Determine the (X, Y) coordinate at the center of the cell enclosing the given text.  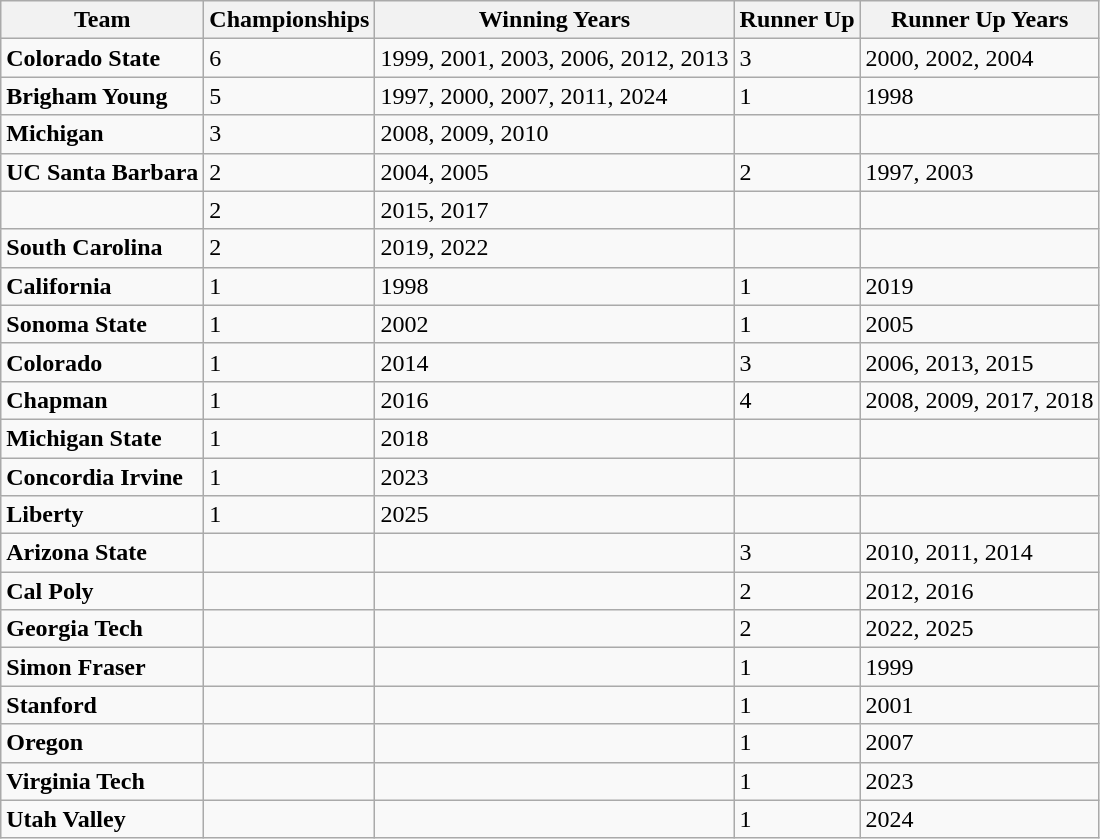
Utah Valley (102, 819)
Cal Poly (102, 591)
2001 (980, 705)
2010, 2011, 2014 (980, 553)
Brigham Young (102, 96)
2008, 2009, 2017, 2018 (980, 400)
2022, 2025 (980, 629)
1997, 2000, 2007, 2011, 2024 (554, 96)
California (102, 286)
Colorado (102, 362)
Arizona State (102, 553)
5 (290, 96)
Winning Years (554, 20)
2004, 2005 (554, 172)
Michigan (102, 134)
Georgia Tech (102, 629)
Runner Up Years (980, 20)
2019 (980, 286)
UC Santa Barbara (102, 172)
Liberty (102, 515)
2005 (980, 324)
2014 (554, 362)
2018 (554, 438)
2006, 2013, 2015 (980, 362)
Runner Up (797, 20)
Colorado State (102, 58)
2007 (980, 743)
Team (102, 20)
Sonoma State (102, 324)
2019, 2022 (554, 248)
Oregon (102, 743)
Championships (290, 20)
6 (290, 58)
2025 (554, 515)
1999, 2001, 2003, 2006, 2012, 2013 (554, 58)
Concordia Irvine (102, 477)
1999 (980, 667)
2015, 2017 (554, 210)
South Carolina (102, 248)
2024 (980, 819)
Stanford (102, 705)
1997, 2003 (980, 172)
2008, 2009, 2010 (554, 134)
Simon Fraser (102, 667)
Virginia Tech (102, 781)
2002 (554, 324)
2016 (554, 400)
Michigan State (102, 438)
2000, 2002, 2004 (980, 58)
Chapman (102, 400)
4 (797, 400)
2012, 2016 (980, 591)
